Locate the cell with the specified text and output its (x, y) center coordinate. 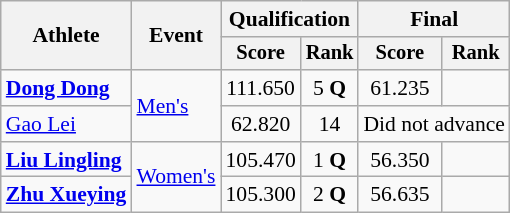
Men's (176, 106)
62.820 (260, 124)
Did not advance (434, 124)
Zhu Xueying (66, 195)
105.300 (260, 195)
1 Q (330, 160)
111.650 (260, 88)
Event (176, 36)
61.235 (400, 88)
14 (330, 124)
105.470 (260, 160)
56.350 (400, 160)
Liu Lingling (66, 160)
Final (434, 19)
5 Q (330, 88)
Gao Lei (66, 124)
Qualification (289, 19)
Dong Dong (66, 88)
56.635 (400, 195)
Athlete (66, 36)
2 Q (330, 195)
Women's (176, 178)
